Search for the cell housing the specified text and yield its [x, y] center coordinate. 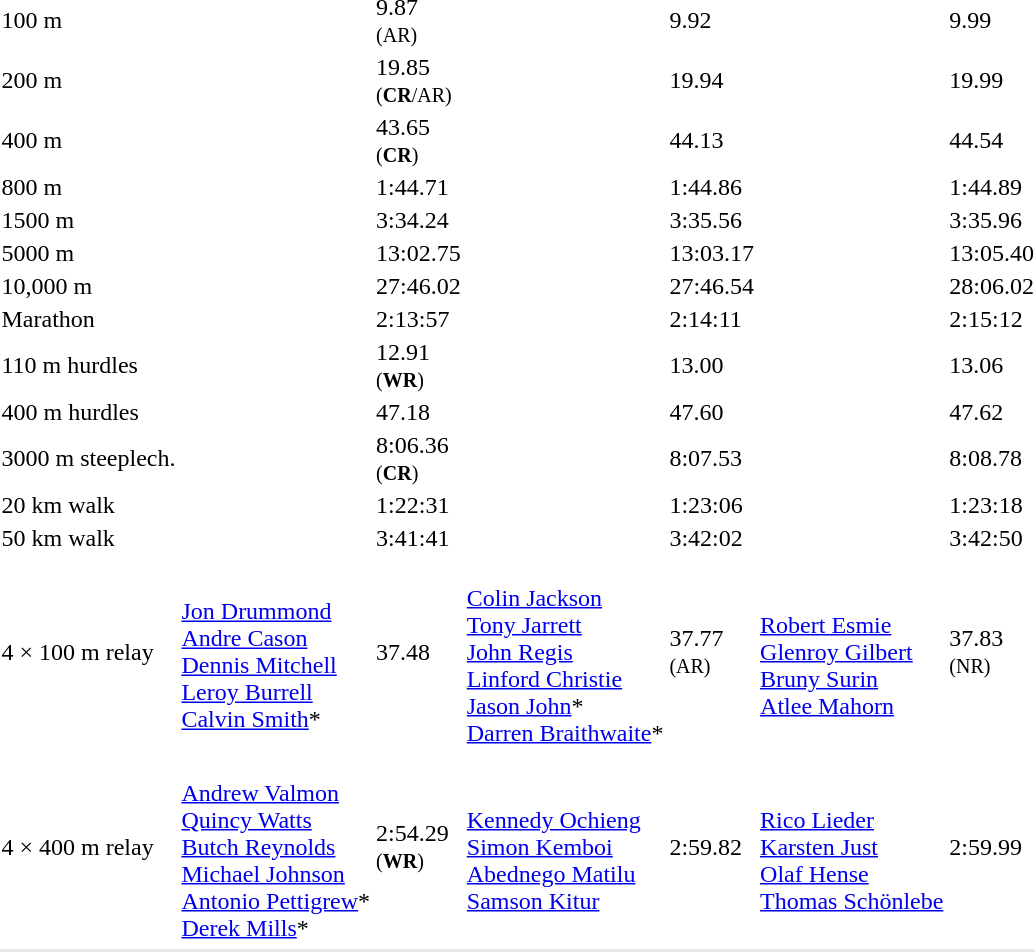
47.18 [419, 412]
3:41:41 [419, 538]
Kennedy OchiengSimon KemboiAbednego MatiluSamson Kitur [565, 847]
13:02.75 [419, 253]
Andrew ValmonQuincy WattsButch ReynoldsMichael JohnsonAntonio Pettigrew*Derek Mills* [276, 847]
27:46.02 [419, 286]
5000 m [88, 253]
Colin JacksonTony JarrettJohn RegisLinford ChristieJason John*Darren Braithwaite* [565, 652]
10,000 m [88, 286]
2:14:11 [712, 319]
13.00 [712, 366]
Jon DrummondAndre CasonDennis MitchellLeroy BurrellCalvin Smith* [276, 652]
2:59.82 [712, 847]
1:23:06 [712, 505]
19.85(CR/AR) [419, 80]
2:54.29(WR) [419, 847]
37.77(AR) [712, 652]
1500 m [88, 220]
27:46.54 [712, 286]
43.65(CR) [419, 140]
3:34.24 [419, 220]
Marathon [88, 319]
1:22:31 [419, 505]
47.60 [712, 412]
400 m hurdles [88, 412]
12.91(WR) [419, 366]
3:35.56 [712, 220]
8:06.36(CR) [419, 458]
800 m [88, 187]
1:44.86 [712, 187]
Rico LiederKarsten JustOlaf HenseThomas Schönlebe [852, 847]
19.94 [712, 80]
3000 m steeplech. [88, 458]
44.13 [712, 140]
200 m [88, 80]
3:42:02 [712, 538]
37.48 [419, 652]
13:03.17 [712, 253]
Robert EsmieGlenroy GilbertBruny SurinAtlee Mahorn [852, 652]
8:07.53 [712, 458]
50 km walk [88, 538]
4 × 400 m relay [88, 847]
1:44.71 [419, 187]
400 m [88, 140]
2:13:57 [419, 319]
110 m hurdles [88, 366]
20 km walk [88, 505]
4 × 100 m relay [88, 652]
